Pinpoint the cell where the given text exists, returning its (x, y) midpoint coordinate. 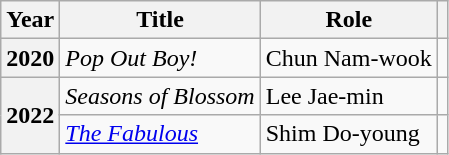
Seasons of Blossom (160, 96)
Shim Do-young (348, 134)
Title (160, 20)
The Fabulous (160, 134)
Lee Jae-min (348, 96)
2020 (30, 58)
Role (348, 20)
Year (30, 20)
Chun Nam-wook (348, 58)
Pop Out Boy! (160, 58)
2022 (30, 115)
